Output the [x, y] coordinate of the center of the cell containing the given text.  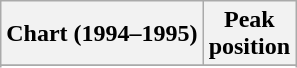
Peakposition [249, 34]
Chart (1994–1995) [102, 34]
